Return the (X, Y) coordinate for the center point of the cell that contains the specified text.  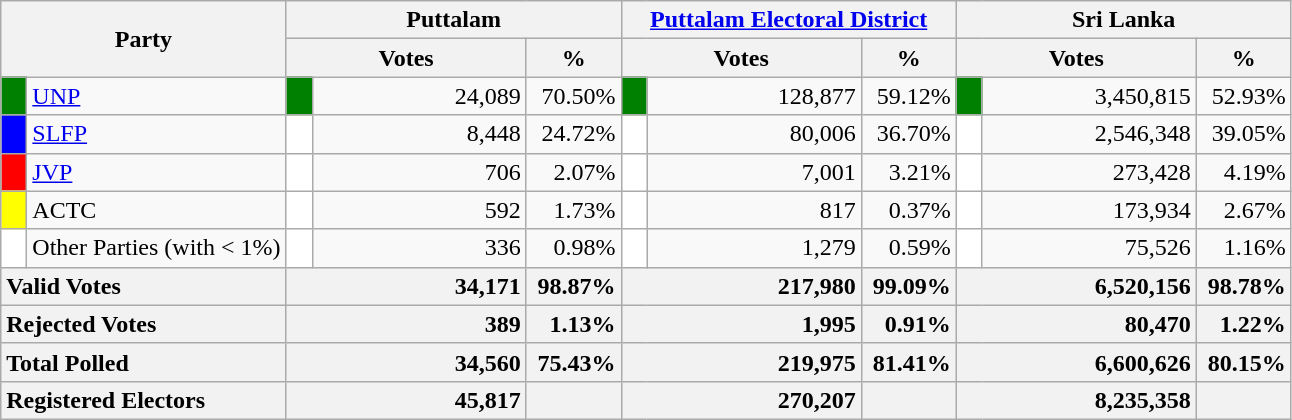
UNP (156, 96)
Party (144, 39)
Puttalam (454, 20)
1,279 (754, 248)
24,089 (419, 96)
817 (754, 210)
4.19% (1244, 172)
34,560 (406, 362)
80.15% (1244, 362)
2,546,348 (1089, 134)
45,817 (406, 400)
0.59% (908, 248)
ACTC (156, 210)
219,975 (741, 362)
7,001 (754, 172)
1.22% (1244, 324)
80,006 (754, 134)
Valid Votes (144, 286)
273,428 (1089, 172)
8,448 (419, 134)
70.50% (574, 96)
2.07% (574, 172)
1.16% (1244, 248)
Total Polled (144, 362)
128,877 (754, 96)
6,600,626 (1076, 362)
6,520,156 (1076, 286)
173,934 (1089, 210)
39.05% (1244, 134)
Other Parties (with < 1%) (156, 248)
Registered Electors (144, 400)
98.87% (574, 286)
52.93% (1244, 96)
SLFP (156, 134)
8,235,358 (1076, 400)
99.09% (908, 286)
217,980 (741, 286)
3,450,815 (1089, 96)
2.67% (1244, 210)
24.72% (574, 134)
JVP (156, 172)
Puttalam Electoral District (788, 20)
0.37% (908, 210)
389 (406, 324)
1.13% (574, 324)
75.43% (574, 362)
81.41% (908, 362)
270,207 (741, 400)
Sri Lanka (1124, 20)
34,171 (406, 286)
59.12% (908, 96)
0.91% (908, 324)
336 (419, 248)
592 (419, 210)
75,526 (1089, 248)
80,470 (1076, 324)
98.78% (1244, 286)
1,995 (741, 324)
Rejected Votes (144, 324)
1.73% (574, 210)
3.21% (908, 172)
706 (419, 172)
36.70% (908, 134)
0.98% (574, 248)
